Return [X, Y] of the center of cell containing provided text 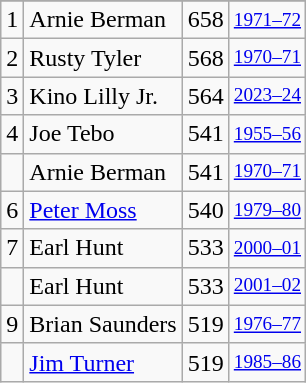
6 [12, 210]
1976–77 [267, 324]
2 [12, 58]
4 [12, 134]
Kino Lilly Jr. [103, 96]
Peter Moss [103, 210]
658 [206, 20]
3 [12, 96]
1955–56 [267, 134]
Brian Saunders [103, 324]
1 [12, 20]
1971–72 [267, 20]
Joe Tebo [103, 134]
7 [12, 248]
Jim Turner [103, 362]
2023–24 [267, 96]
1979–80 [267, 210]
540 [206, 210]
2000–01 [267, 248]
568 [206, 58]
9 [12, 324]
564 [206, 96]
Rusty Tyler [103, 58]
2001–02 [267, 286]
1985–86 [267, 362]
